Search for the cell housing the specified text and yield its [x, y] center coordinate. 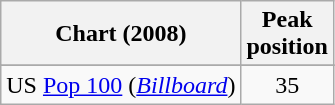
Peakposition [287, 34]
Chart (2008) [121, 34]
US Pop 100 (Billboard) [121, 85]
35 [287, 85]
